Extract the (X, Y) coordinate from the center of the cell holding the provided text.  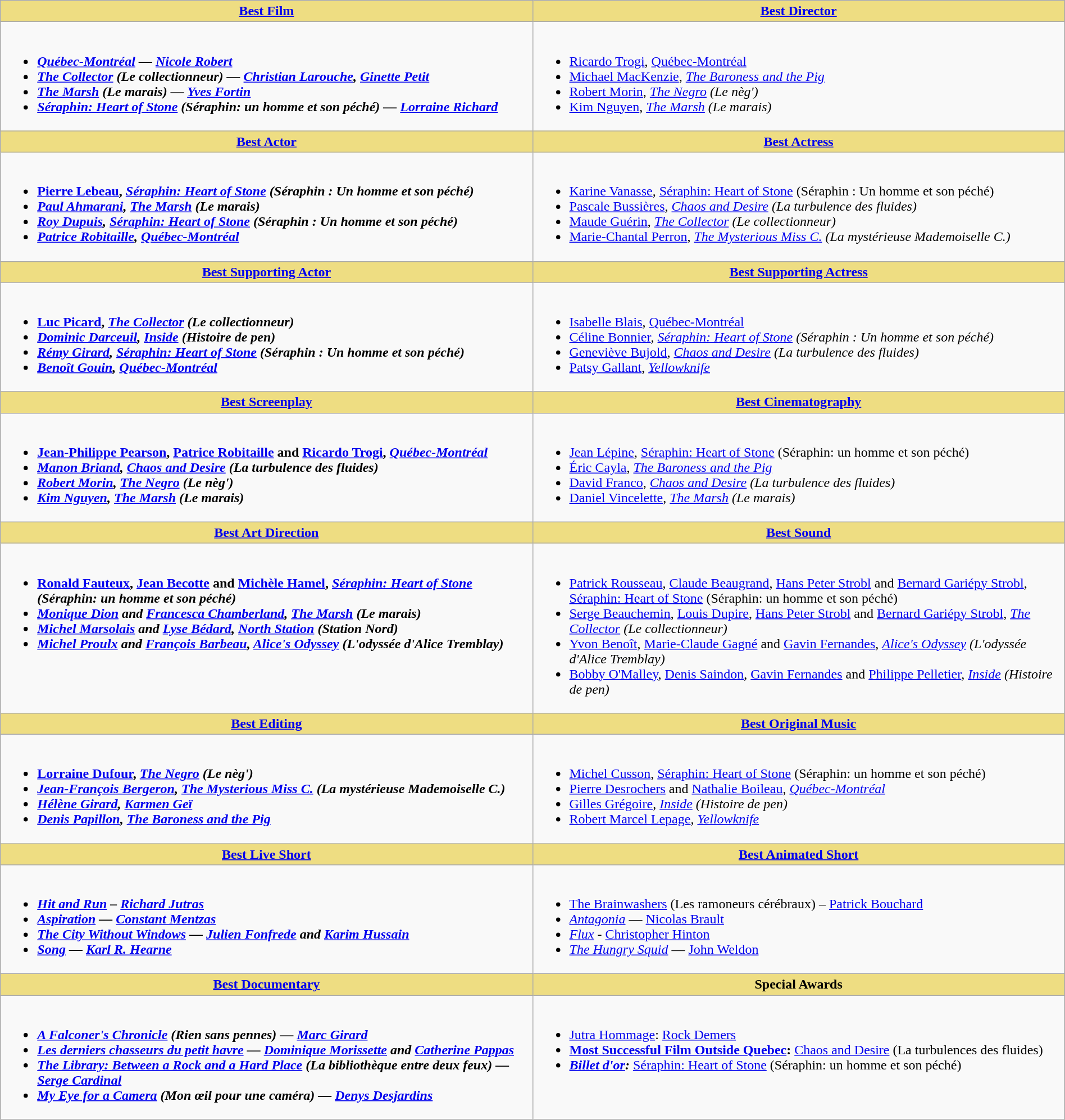
Best Director (799, 11)
Best Art Direction (266, 532)
Best Supporting Actress (799, 272)
Best Sound (799, 532)
Best Editing (266, 723)
Hit and Run – Richard JutrasAspiration — Constant MentzasThe City Without Windows — Julien Fonfrede and Karim HussainSong — Karl R. Hearne (266, 919)
Best Documentary (266, 985)
Best Original Music (799, 723)
Best Film (266, 11)
Best Actor (266, 142)
Best Actress (799, 142)
Best Cinematography (799, 402)
Best Screenplay (266, 402)
Best Supporting Actor (266, 272)
Best Animated Short (799, 854)
Best Live Short (266, 854)
Ricardo Trogi, Québec-MontréalMichael MacKenzie, The Baroness and the PigRobert Morin, The Negro (Le nèg')Kim Nguyen, The Marsh (Le marais) (799, 76)
Special Awards (799, 985)
The Brainwashers (Les ramoneurs cérébraux) – Patrick BouchardAntagonia — Nicolas BraultFlux - Christopher HintonThe Hungry Squid — John Weldon (799, 919)
